Scan for the cell matching the given text and deliver its [X, Y] coordinate at center. 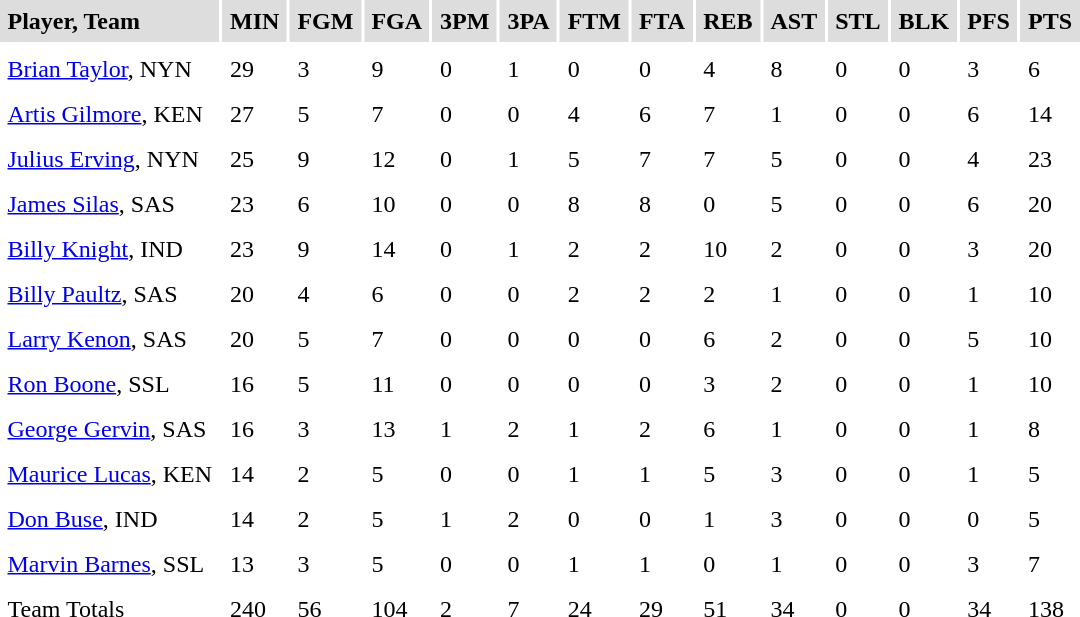
3PA [528, 21]
George Gervin, SAS [110, 429]
Brian Taylor, NYN [110, 69]
27 [255, 114]
Billy Knight, IND [110, 249]
12 [397, 159]
3PM [465, 21]
Don Buse, IND [110, 519]
11 [397, 384]
25 [255, 159]
MIN [255, 21]
FTM [594, 21]
FTA [662, 21]
FGA [397, 21]
REB [728, 21]
James Silas, SAS [110, 204]
Marvin Barnes, SSL [110, 564]
Artis Gilmore, KEN [110, 114]
Maurice Lucas, KEN [110, 474]
FGM [326, 21]
Larry Kenon, SAS [110, 339]
29 [255, 69]
Julius Erving, NYN [110, 159]
BLK [924, 21]
Player, Team [110, 21]
PTS [1050, 21]
PFS [989, 21]
Ron Boone, SSL [110, 384]
STL [858, 21]
AST [794, 21]
Billy Paultz, SAS [110, 294]
